From the cell containing the given text, extract its center point as [x, y] coordinate. 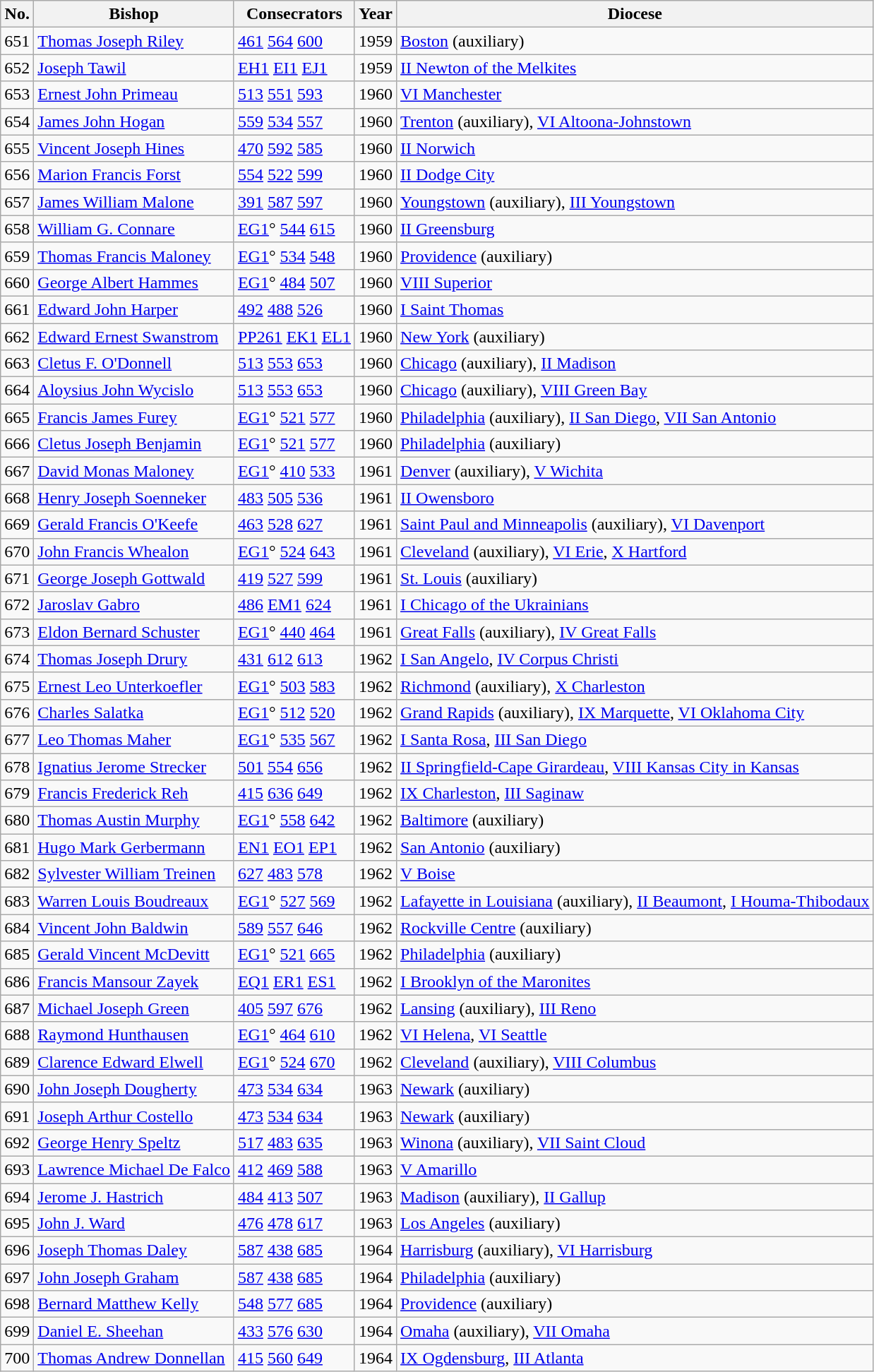
470 592 585 [294, 148]
Michael Joseph Green [134, 1008]
697 [17, 1277]
Lawrence Michael De Falco [134, 1169]
682 [17, 874]
391 587 597 [294, 202]
548 577 685 [294, 1304]
Henry Joseph Soenneker [134, 498]
VIII Superior [635, 282]
George Albert Hammes [134, 282]
Hugo Mark Gerbermann [134, 847]
696 [17, 1251]
589 557 646 [294, 928]
Leo Thomas Maher [134, 739]
Joseph Tawil [134, 68]
Aloysius John Wycislo [134, 390]
699 [17, 1331]
II Springfield-Cape Girardeau, VIII Kansas City in Kansas [635, 766]
Joseph Thomas Daley [134, 1251]
Cletus Joseph Benjamin [134, 444]
554 522 599 [294, 175]
Ignatius Jerome Strecker [134, 766]
412 469 588 [294, 1169]
Thomas Andrew Donnellan [134, 1358]
700 [17, 1358]
685 [17, 955]
692 [17, 1143]
EG1° 464 610 [294, 1035]
676 [17, 712]
George Henry Speltz [134, 1143]
Edward Ernest Swanstrom [134, 337]
686 [17, 982]
Chicago (auxiliary), II Madison [635, 364]
IX Charleston, III Saginaw [635, 794]
695 [17, 1224]
Francis Mansour Zayek [134, 982]
659 [17, 256]
677 [17, 739]
691 [17, 1116]
EG1° 524 670 [294, 1062]
EG1° 535 567 [294, 739]
433 576 630 [294, 1331]
666 [17, 444]
Baltimore (auxiliary) [635, 821]
651 [17, 41]
EG1° 524 643 [294, 551]
George Joseph Gottwald [134, 578]
Great Falls (auxiliary), IV Great Falls [635, 632]
Lafayette in Louisiana (auxiliary), II Beaumont, I Houma-Thibodaux [635, 901]
Boston (auxiliary) [635, 41]
673 [17, 632]
David Monas Maloney [134, 471]
654 [17, 121]
V Boise [635, 874]
689 [17, 1062]
Richmond (auxiliary), X Charleston [635, 686]
Thomas Joseph Drury [134, 659]
Cletus F. O'Donnell [134, 364]
Charles Salatka [134, 712]
Lansing (auxiliary), III Reno [635, 1008]
668 [17, 498]
EG1° 410 533 [294, 471]
415 636 649 [294, 794]
EG1° 484 507 [294, 282]
Youngstown (auxiliary), III Youngstown [635, 202]
Denver (auxiliary), V Wichita [635, 471]
Year [376, 14]
670 [17, 551]
486 EM1 624 [294, 605]
EG1° 440 464 [294, 632]
James William Malone [134, 202]
652 [17, 68]
Saint Paul and Minneapolis (auxiliary), VI Davenport [635, 525]
Diocese [635, 14]
Bernard Matthew Kelly [134, 1304]
Eldon Bernard Schuster [134, 632]
415 560 649 [294, 1358]
667 [17, 471]
690 [17, 1089]
688 [17, 1035]
EG1° 558 642 [294, 821]
Jerome J. Hastrich [134, 1197]
463 528 627 [294, 525]
Clarence Edward Elwell [134, 1062]
627 483 578 [294, 874]
Sylvester William Treinen [134, 874]
EG1° 521 665 [294, 955]
658 [17, 229]
Warren Louis Boudreaux [134, 901]
656 [17, 175]
419 527 599 [294, 578]
675 [17, 686]
II Norwich [635, 148]
EG1° 534 548 [294, 256]
EG1° 527 569 [294, 901]
660 [17, 282]
I Brooklyn of the Maronites [635, 982]
476 478 617 [294, 1224]
II Greensburg [635, 229]
Joseph Arthur Costello [134, 1116]
655 [17, 148]
Gerald Vincent McDevitt [134, 955]
VI Helena, VI Seattle [635, 1035]
John Francis Whealon [134, 551]
492 488 526 [294, 309]
484 413 507 [294, 1197]
IX Ogdensburg, III Atlanta [635, 1358]
662 [17, 337]
Chicago (auxiliary), VIII Green Bay [635, 390]
II Newton of the Melkites [635, 68]
483 505 536 [294, 498]
V Amarillo [635, 1169]
513 551 593 [294, 95]
680 [17, 821]
681 [17, 847]
John J. Ward [134, 1224]
674 [17, 659]
VI Manchester [635, 95]
I Chicago of the Ukrainians [635, 605]
661 [17, 309]
II Dodge City [635, 175]
New York (auxiliary) [635, 337]
No. [17, 14]
Winona (auxiliary), VII Saint Cloud [635, 1143]
Raymond Hunthausen [134, 1035]
Jaroslav Gabro [134, 605]
Philadelphia (auxiliary), II San Diego, VII San Antonio [635, 417]
EQ1 ER1 ES1 [294, 982]
EG1° 544 615 [294, 229]
Edward John Harper [134, 309]
John Joseph Dougherty [134, 1089]
Ernest Leo Unterkoefler [134, 686]
EG1° 512 520 [294, 712]
694 [17, 1197]
Marion Francis Forst [134, 175]
Vincent John Baldwin [134, 928]
EN1 EO1 EP1 [294, 847]
Thomas Joseph Riley [134, 41]
William G. Connare [134, 229]
663 [17, 364]
559 534 557 [294, 121]
Vincent Joseph Hines [134, 148]
657 [17, 202]
679 [17, 794]
I Santa Rosa, III San Diego [635, 739]
653 [17, 95]
Cleveland (auxiliary), VI Erie, X Hartford [635, 551]
698 [17, 1304]
Francis James Furey [134, 417]
671 [17, 578]
San Antonio (auxiliary) [635, 847]
St. Louis (auxiliary) [635, 578]
684 [17, 928]
683 [17, 901]
678 [17, 766]
John Joseph Graham [134, 1277]
665 [17, 417]
Daniel E. Sheehan [134, 1331]
664 [17, 390]
405 597 676 [294, 1008]
I Saint Thomas [635, 309]
693 [17, 1169]
PP261 EK1 EL1 [294, 337]
Thomas Austin Murphy [134, 821]
461 564 600 [294, 41]
Thomas Francis Maloney [134, 256]
James John Hogan [134, 121]
Francis Frederick Reh [134, 794]
Consecrators [294, 14]
669 [17, 525]
Gerald Francis O'Keefe [134, 525]
EG1° 503 583 [294, 686]
Ernest John Primeau [134, 95]
I San Angelo, IV Corpus Christi [635, 659]
501 554 656 [294, 766]
Rockville Centre (auxiliary) [635, 928]
Harrisburg (auxiliary), VI Harrisburg [635, 1251]
431 612 613 [294, 659]
687 [17, 1008]
Grand Rapids (auxiliary), IX Marquette, VI Oklahoma City [635, 712]
517 483 635 [294, 1143]
Los Angeles (auxiliary) [635, 1224]
Trenton (auxiliary), VI Altoona-Johnstown [635, 121]
Bishop [134, 14]
Omaha (auxiliary), VII Omaha [635, 1331]
Cleveland (auxiliary), VIII Columbus [635, 1062]
672 [17, 605]
Madison (auxiliary), II Gallup [635, 1197]
EH1 EI1 EJ1 [294, 68]
II Owensboro [635, 498]
